Find where the given text appears and provide that cell's center as (X, Y) coordinate. 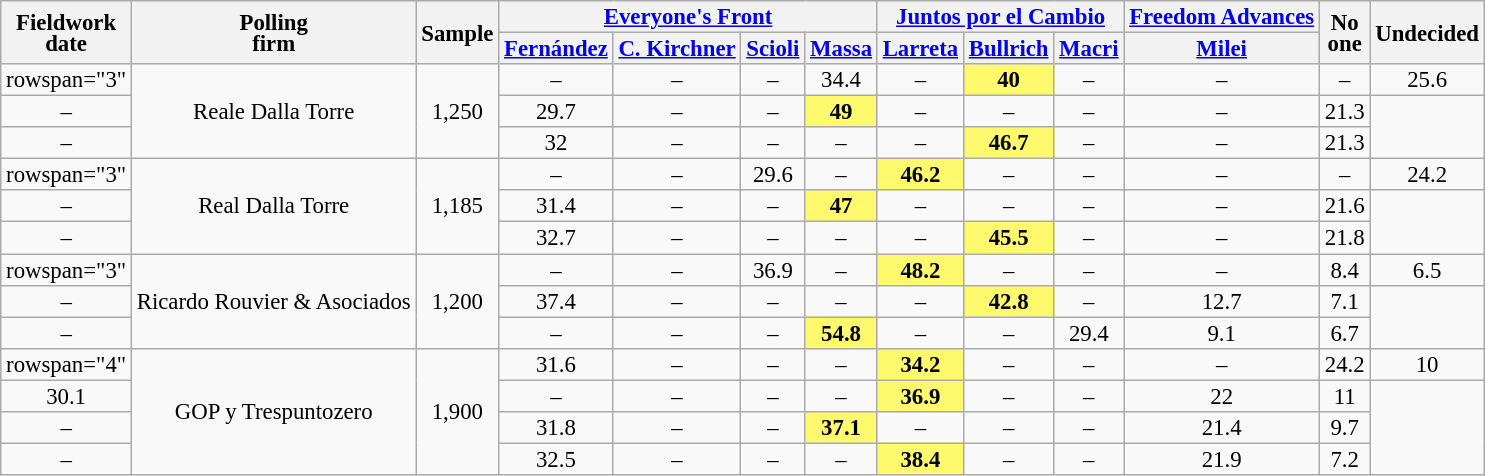
7.1 (1344, 301)
31.8 (556, 428)
45.5 (1008, 238)
21.9 (1222, 459)
31.6 (556, 364)
Sample (458, 32)
30.1 (66, 396)
31.4 (556, 206)
C. Kirchner (677, 49)
10 (1427, 364)
Juntos por el Cambio (1000, 17)
6.7 (1344, 333)
37.1 (842, 428)
Bullrich (1008, 49)
Real Dalla Torre (274, 206)
32.5 (556, 459)
29.4 (1089, 333)
12.7 (1222, 301)
11 (1344, 396)
21.4 (1222, 428)
Everyone's Front (688, 17)
Larreta (920, 49)
34.2 (920, 364)
46.2 (920, 175)
22 (1222, 396)
49 (842, 112)
9.7 (1344, 428)
1,185 (458, 206)
Pollingfirm (274, 32)
1,900 (458, 411)
38.4 (920, 459)
Reale Dalla Torre (274, 112)
54.8 (842, 333)
7.2 (1344, 459)
34.4 (842, 80)
Freedom Advances (1222, 17)
21.6 (1344, 206)
Fernández (556, 49)
29.7 (556, 112)
25.6 (1427, 80)
29.6 (773, 175)
1,250 (458, 112)
GOP y Trespuntozero (274, 411)
9.1 (1222, 333)
48.2 (920, 270)
rowspan="4" (66, 364)
Massa (842, 49)
46.7 (1008, 143)
Fieldworkdate (66, 32)
Ricardo Rouvier & Asociados (274, 302)
Noone (1344, 32)
21.8 (1344, 238)
32 (556, 143)
47 (842, 206)
42.8 (1008, 301)
40 (1008, 80)
1,200 (458, 302)
Undecided (1427, 32)
37.4 (556, 301)
8.4 (1344, 270)
Scioli (773, 49)
32.7 (556, 238)
Milei (1222, 49)
Macri (1089, 49)
6.5 (1427, 270)
